Identify which cell holds the provided text, then report its [X, Y] central coordinate. 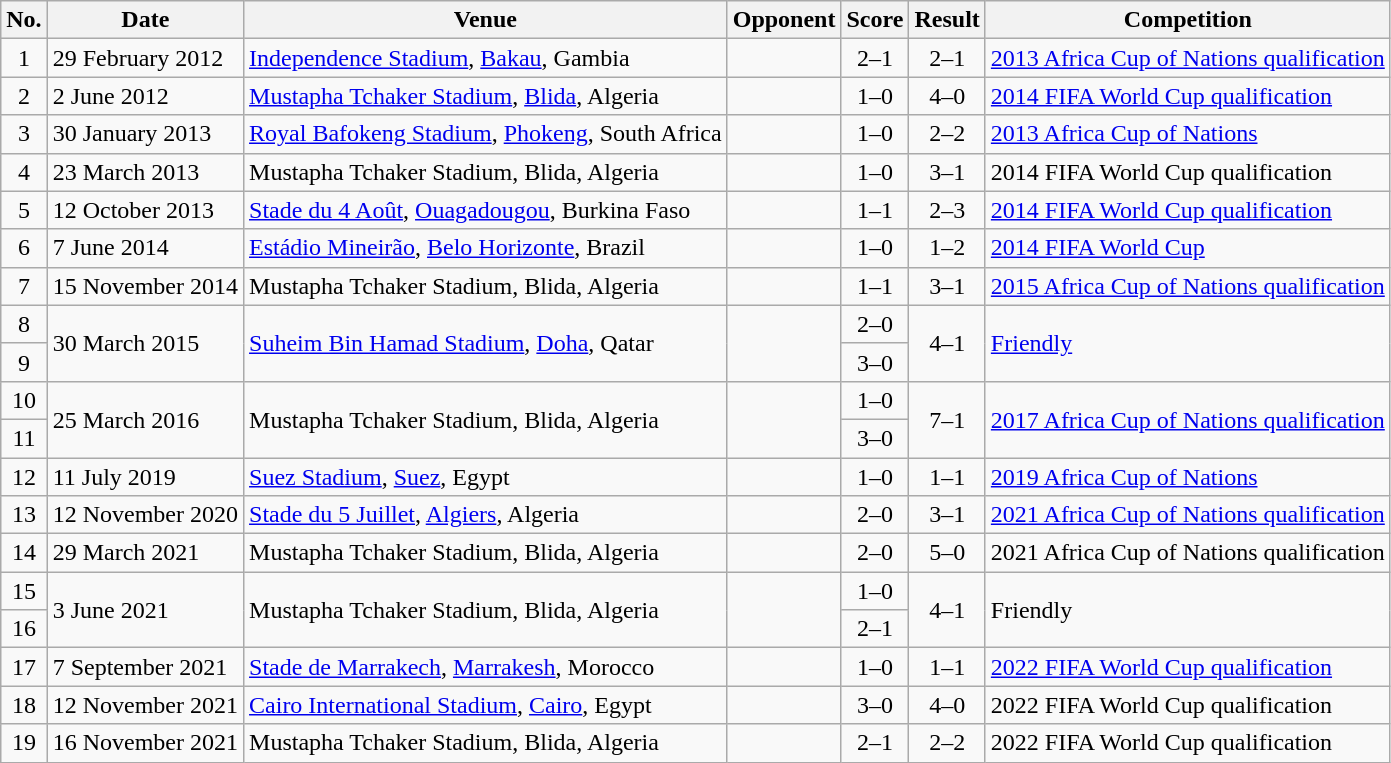
1 [24, 58]
Date [145, 20]
12 [24, 477]
12 October 2013 [145, 210]
Stade du 4 Août, Ouagadougou, Burkina Faso [486, 210]
Competition [1188, 20]
29 March 2021 [145, 553]
11 July 2019 [145, 477]
2015 Africa Cup of Nations qualification [1188, 286]
1–2 [947, 248]
Venue [486, 20]
Stade de Marrakech, Marrakesh, Morocco [486, 667]
2 June 2012 [145, 96]
5–0 [947, 553]
7 September 2021 [145, 667]
16 November 2021 [145, 743]
2 [24, 96]
7–1 [947, 419]
Suez Stadium, Suez, Egypt [486, 477]
Opponent [784, 20]
7 [24, 286]
12 November 2021 [145, 705]
30 March 2015 [145, 343]
3 [24, 134]
15 November 2014 [145, 286]
Result [947, 20]
30 January 2013 [145, 134]
7 June 2014 [145, 248]
Independence Stadium, Bakau, Gambia [486, 58]
2017 Africa Cup of Nations qualification [1188, 419]
2013 Africa Cup of Nations qualification [1188, 58]
18 [24, 705]
Estádio Mineirão, Belo Horizonte, Brazil [486, 248]
15 [24, 591]
Score [875, 20]
29 February 2012 [145, 58]
14 [24, 553]
23 March 2013 [145, 172]
2–3 [947, 210]
13 [24, 515]
6 [24, 248]
2013 Africa Cup of Nations [1188, 134]
Suheim Bin Hamad Stadium, Doha, Qatar [486, 343]
9 [24, 362]
10 [24, 400]
No. [24, 20]
2014 FIFA World Cup [1188, 248]
12 November 2020 [145, 515]
Cairo International Stadium, Cairo, Egypt [486, 705]
11 [24, 438]
17 [24, 667]
4 [24, 172]
Royal Bafokeng Stadium, Phokeng, South Africa [486, 134]
8 [24, 324]
3 June 2021 [145, 610]
2019 Africa Cup of Nations [1188, 477]
5 [24, 210]
19 [24, 743]
Stade du 5 Juillet, Algiers, Algeria [486, 515]
25 March 2016 [145, 419]
16 [24, 629]
